Search for the cell housing the specified text and yield its (X, Y) center coordinate. 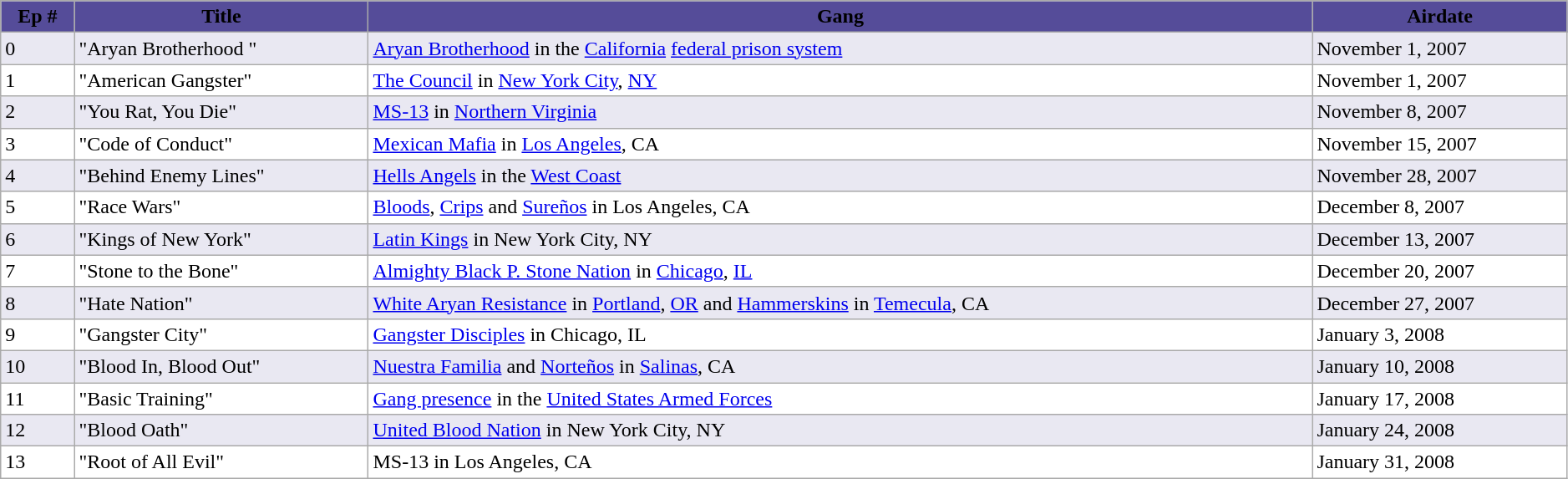
10 (38, 366)
7 (38, 271)
"Root of All Evil" (221, 462)
December 13, 2007 (1440, 239)
MS-13 in Northern Virginia (840, 112)
"Kings of New York" (221, 239)
"Code of Conduct" (221, 144)
"You Rat, You Die" (221, 112)
Hells Angels in the West Coast (840, 176)
December 27, 2007 (1440, 303)
Gang presence in the United States Armed Forces (840, 399)
November 8, 2007 (1440, 112)
December 8, 2007 (1440, 207)
11 (38, 399)
The Council in New York City, NY (840, 80)
Bloods, Crips and Sureños in Los Angeles, CA (840, 207)
January 3, 2008 (1440, 334)
November 15, 2007 (1440, 144)
"Stone to the Bone" (221, 271)
Ep # (38, 17)
Title (221, 17)
13 (38, 462)
"American Gangster" (221, 80)
December 20, 2007 (1440, 271)
"Gangster City" (221, 334)
January 10, 2008 (1440, 366)
November 28, 2007 (1440, 176)
3 (38, 144)
MS-13 in Los Angeles, CA (840, 462)
January 31, 2008 (1440, 462)
Gangster Disciples in Chicago, IL (840, 334)
Aryan Brotherhood in the California federal prison system (840, 48)
United Blood Nation in New York City, NY (840, 431)
January 24, 2008 (1440, 431)
White Aryan Resistance in Portland, OR and Hammerskins in Temecula, CA (840, 303)
Mexican Mafia in Los Angeles, CA (840, 144)
12 (38, 431)
2 (38, 112)
January 17, 2008 (1440, 399)
"Hate Nation" (221, 303)
4 (38, 176)
1 (38, 80)
6 (38, 239)
"Blood In, Blood Out" (221, 366)
9 (38, 334)
Airdate (1440, 17)
8 (38, 303)
"Basic Training" (221, 399)
"Behind Enemy Lines" (221, 176)
Almighty Black P. Stone Nation in Chicago, IL (840, 271)
"Aryan Brotherhood " (221, 48)
5 (38, 207)
"Blood Oath" (221, 431)
"Race Wars" (221, 207)
0 (38, 48)
Nuestra Familia and Norteños in Salinas, CA (840, 366)
Gang (840, 17)
Latin Kings in New York City, NY (840, 239)
